Output the [x, y] coordinate of the center of the cell containing the given text.  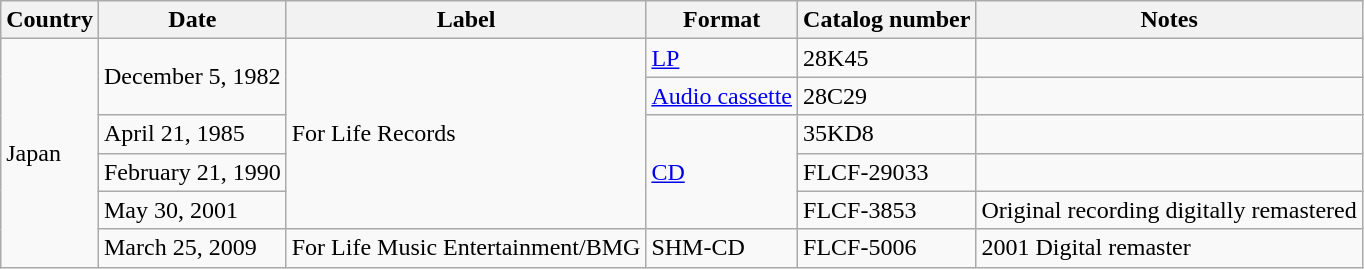
Format [722, 20]
35KD8 [887, 134]
For Life Records [466, 134]
Label [466, 20]
FLCF-5006 [887, 248]
2001 Digital remaster [1169, 248]
April 21, 1985 [192, 134]
LP [722, 58]
Date [192, 20]
May 30, 2001 [192, 210]
Audio cassette [722, 96]
Country [50, 20]
December 5, 1982 [192, 77]
SHM-CD [722, 248]
Original recording digitally remastered [1169, 210]
For Life Music Entertainment/BMG [466, 248]
February 21, 1990 [192, 172]
28C29 [887, 96]
FLCF-3853 [887, 210]
Notes [1169, 20]
Japan [50, 153]
28K45 [887, 58]
March 25, 2009 [192, 248]
Catalog number [887, 20]
CD [722, 172]
FLCF-29033 [887, 172]
